Find where the given text appears and provide that cell's center as (X, Y) coordinate. 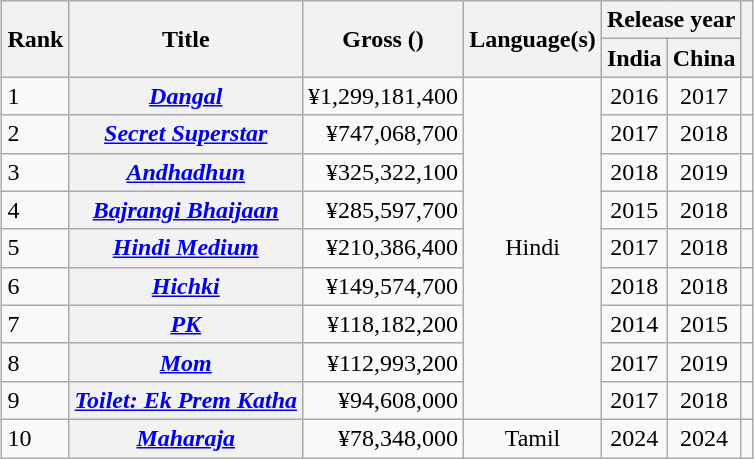
¥149,574,700 (384, 286)
9 (36, 400)
¥78,348,000 (384, 438)
2014 (634, 324)
Tamil (533, 438)
3 (36, 172)
India (634, 58)
Rank (36, 39)
Andhadhun (186, 172)
¥325,322,100 (384, 172)
6 (36, 286)
Language(s) (533, 39)
¥94,608,000 (384, 400)
Maharaja (186, 438)
¥118,182,200 (384, 324)
10 (36, 438)
5 (36, 248)
Secret Superstar (186, 134)
¥747,068,700 (384, 134)
¥1,299,181,400 (384, 96)
Toilet: Ek Prem Katha (186, 400)
2 (36, 134)
Hindi (533, 248)
8 (36, 362)
Dangal (186, 96)
Hichki (186, 286)
Mom (186, 362)
Title (186, 39)
PK (186, 324)
Release year (671, 20)
Gross () (384, 39)
Hindi Medium (186, 248)
1 (36, 96)
China (704, 58)
4 (36, 210)
2016 (634, 96)
7 (36, 324)
¥112,993,200 (384, 362)
Bajrangi Bhaijaan (186, 210)
¥210,386,400 (384, 248)
¥285,597,700 (384, 210)
